Detect which cell encompasses the target text, then output its (X, Y) center coordinate. 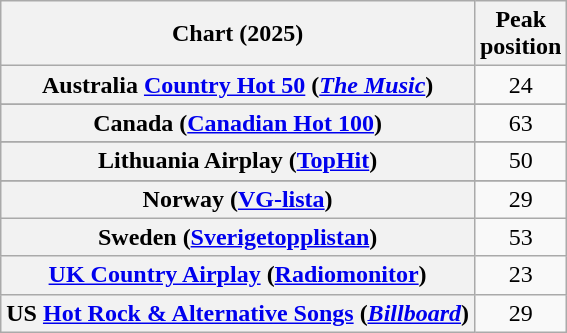
Sweden (Sverigetopplistan) (238, 237)
Chart (2025) (238, 34)
Canada (Canadian Hot 100) (238, 123)
Peakposition (520, 34)
Australia Country Hot 50 (The Music) (238, 85)
24 (520, 85)
63 (520, 123)
Norway (VG-lista) (238, 199)
Lithuania Airplay (TopHit) (238, 161)
23 (520, 275)
50 (520, 161)
US Hot Rock & Alternative Songs (Billboard) (238, 313)
UK Country Airplay (Radiomonitor) (238, 275)
53 (520, 237)
